Detect which cell encompasses the target text, then output its [x, y] center coordinate. 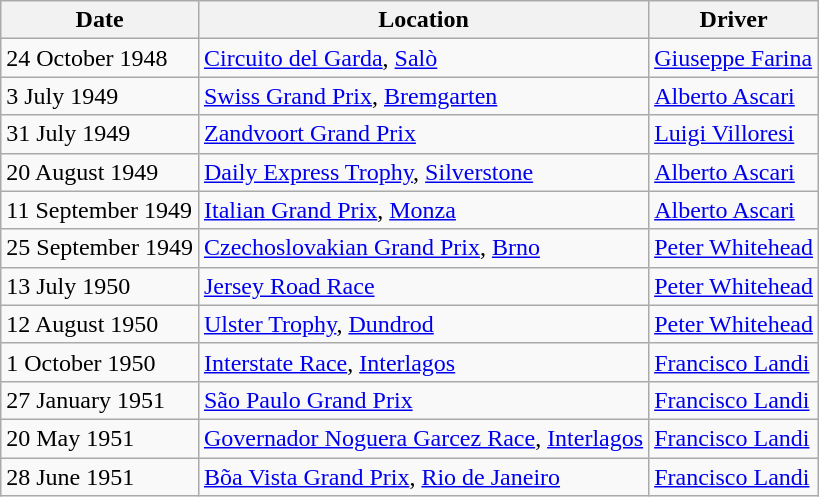
11 September 1949 [100, 210]
Circuito del Garda, Salò [423, 58]
13 July 1950 [100, 286]
3 July 1949 [100, 96]
31 July 1949 [100, 134]
Ulster Trophy, Dundrod [423, 324]
Czechoslovakian Grand Prix, Brno [423, 248]
Swiss Grand Prix, Bremgarten [423, 96]
27 January 1951 [100, 400]
Jersey Road Race [423, 286]
25 September 1949 [100, 248]
Governador Noguera Garcez Race, Interlagos [423, 438]
Giuseppe Farina [734, 58]
Interstate Race, Interlagos [423, 362]
20 August 1949 [100, 172]
1 October 1950 [100, 362]
Luigi Villoresi [734, 134]
Daily Express Trophy, Silverstone [423, 172]
Location [423, 20]
Date [100, 20]
Italian Grand Prix, Monza [423, 210]
12 August 1950 [100, 324]
São Paulo Grand Prix [423, 400]
Driver [734, 20]
24 October 1948 [100, 58]
28 June 1951 [100, 477]
20 May 1951 [100, 438]
Bõa Vista Grand Prix, Rio de Janeiro [423, 477]
Zandvoort Grand Prix [423, 134]
